Provide the (x, y) coordinate of the cell's center where the given text is located.  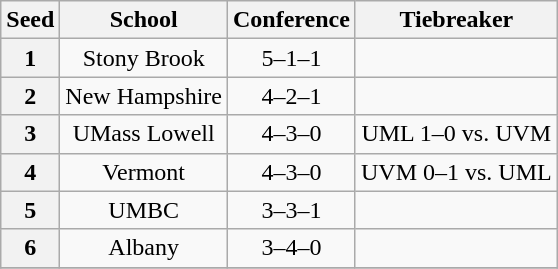
UMBC (144, 210)
Albany (144, 248)
5 (30, 210)
3–4–0 (292, 248)
Vermont (144, 172)
Conference (292, 20)
UVM 0–1 vs. UML (456, 172)
4–2–1 (292, 96)
Tiebreaker (456, 20)
Seed (30, 20)
Stony Brook (144, 58)
3–3–1 (292, 210)
UMass Lowell (144, 134)
New Hampshire (144, 96)
1 (30, 58)
UML 1–0 vs. UVM (456, 134)
2 (30, 96)
4 (30, 172)
6 (30, 248)
School (144, 20)
5–1–1 (292, 58)
3 (30, 134)
